Output the (x, y) coordinate of the center of the cell containing the given text.  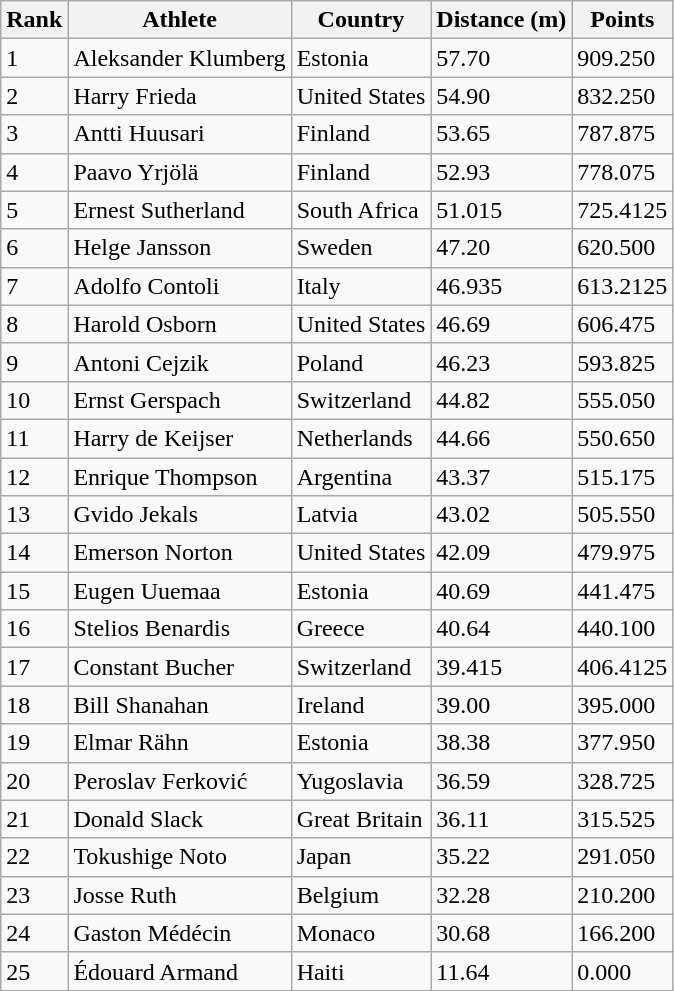
Sweden (361, 248)
406.4125 (622, 667)
166.200 (622, 933)
Tokushige Noto (180, 857)
36.59 (502, 781)
Harold Osborn (180, 324)
Ernst Gerspach (180, 400)
20 (34, 781)
Gaston Médécin (180, 933)
51.015 (502, 210)
44.82 (502, 400)
550.650 (622, 438)
Italy (361, 286)
613.2125 (622, 286)
Ireland (361, 705)
52.93 (502, 172)
South Africa (361, 210)
18 (34, 705)
Harry de Keijser (180, 438)
25 (34, 971)
210.200 (622, 895)
620.500 (622, 248)
Great Britain (361, 819)
13 (34, 515)
Édouard Armand (180, 971)
6 (34, 248)
40.69 (502, 591)
291.050 (622, 857)
Josse Ruth (180, 895)
606.475 (622, 324)
593.825 (622, 362)
15 (34, 591)
22 (34, 857)
1 (34, 58)
11 (34, 438)
46.69 (502, 324)
Aleksander Klumberg (180, 58)
14 (34, 553)
16 (34, 629)
Yugoslavia (361, 781)
21 (34, 819)
47.20 (502, 248)
24 (34, 933)
Constant Bucher (180, 667)
38.38 (502, 743)
57.70 (502, 58)
46.935 (502, 286)
Harry Frieda (180, 96)
Ernest Sutherland (180, 210)
Eugen Uuemaa (180, 591)
5 (34, 210)
832.250 (622, 96)
9 (34, 362)
23 (34, 895)
Enrique Thompson (180, 477)
505.550 (622, 515)
395.000 (622, 705)
909.250 (622, 58)
Helge Jansson (180, 248)
44.66 (502, 438)
43.37 (502, 477)
787.875 (622, 134)
36.11 (502, 819)
Athlete (180, 20)
328.725 (622, 781)
54.90 (502, 96)
0.000 (622, 971)
Bill Shanahan (180, 705)
Latvia (361, 515)
778.075 (622, 172)
30.68 (502, 933)
725.4125 (622, 210)
440.100 (622, 629)
35.22 (502, 857)
Peroslav Ferković (180, 781)
11.64 (502, 971)
Argentina (361, 477)
39.00 (502, 705)
Paavo Yrjölä (180, 172)
53.65 (502, 134)
Rank (34, 20)
12 (34, 477)
Emerson Norton (180, 553)
515.175 (622, 477)
10 (34, 400)
43.02 (502, 515)
17 (34, 667)
315.525 (622, 819)
Greece (361, 629)
3 (34, 134)
Adolfo Contoli (180, 286)
32.28 (502, 895)
2 (34, 96)
Japan (361, 857)
479.975 (622, 553)
Antti Huusari (180, 134)
555.050 (622, 400)
Elmar Rähn (180, 743)
Haiti (361, 971)
Antoni Cejzik (180, 362)
40.64 (502, 629)
Belgium (361, 895)
Monaco (361, 933)
8 (34, 324)
Gvido Jekals (180, 515)
46.23 (502, 362)
377.950 (622, 743)
Country (361, 20)
Stelios Benardis (180, 629)
39.415 (502, 667)
Points (622, 20)
441.475 (622, 591)
Netherlands (361, 438)
19 (34, 743)
42.09 (502, 553)
Poland (361, 362)
Distance (m) (502, 20)
4 (34, 172)
Donald Slack (180, 819)
7 (34, 286)
